Determine the [x, y] coordinate at the center of the cell enclosing the given text.  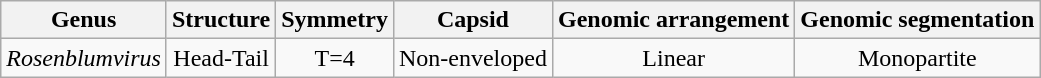
Linear [673, 58]
Non-enveloped [472, 58]
T=4 [335, 58]
Head-Tail [220, 58]
Symmetry [335, 20]
Monopartite [918, 58]
Structure [220, 20]
Genus [84, 20]
Rosenblumvirus [84, 58]
Capsid [472, 20]
Genomic arrangement [673, 20]
Genomic segmentation [918, 20]
